For the text-containing cell, return its midpoint in [X, Y] coordinate format. 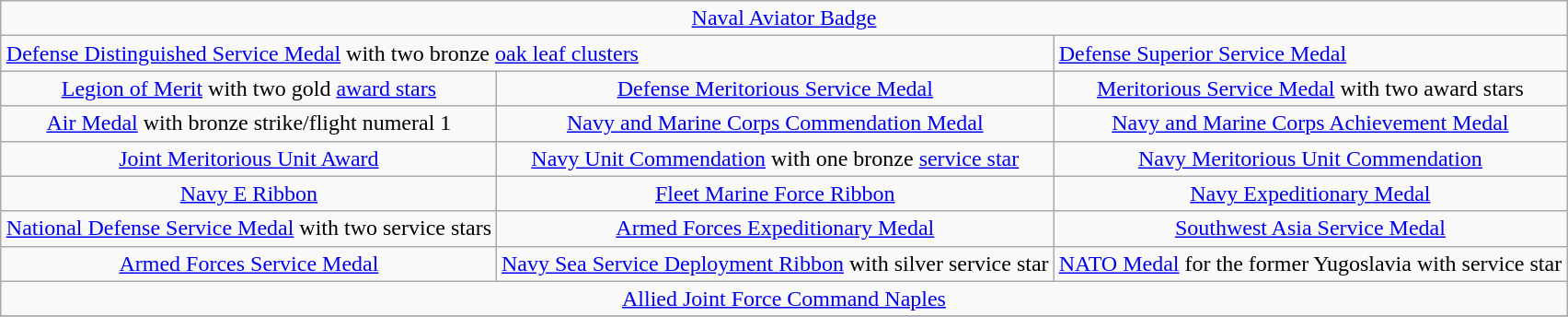
Air Medal with bronze strike/flight numeral 1 [248, 123]
Defense Superior Service Medal [1310, 53]
Navy Expeditionary Medal [1310, 194]
National Defense Service Medal with two service stars [248, 229]
Armed Forces Expeditionary Medal [776, 229]
Allied Joint Force Command Naples [784, 299]
NATO Medal for the former Yugoslavia with service star [1310, 264]
Armed Forces Service Medal [248, 264]
Joint Meritorious Unit Award [248, 158]
Defense Meritorious Service Medal [776, 88]
Navy Sea Service Deployment Ribbon with silver service star [776, 264]
Southwest Asia Service Medal [1310, 229]
Navy and Marine Corps Achievement Medal [1310, 123]
Fleet Marine Force Ribbon [776, 194]
Legion of Merit with two gold award stars [248, 88]
Defense Distinguished Service Medal with two bronze oak leaf clusters [527, 53]
Navy Unit Commendation with one bronze service star [776, 158]
Naval Aviator Badge [784, 18]
Navy Meritorious Unit Commendation [1310, 158]
Meritorious Service Medal with two award stars [1310, 88]
Navy E Ribbon [248, 194]
Navy and Marine Corps Commendation Medal [776, 123]
